Locate the cell with the specified text and output its [x, y] center coordinate. 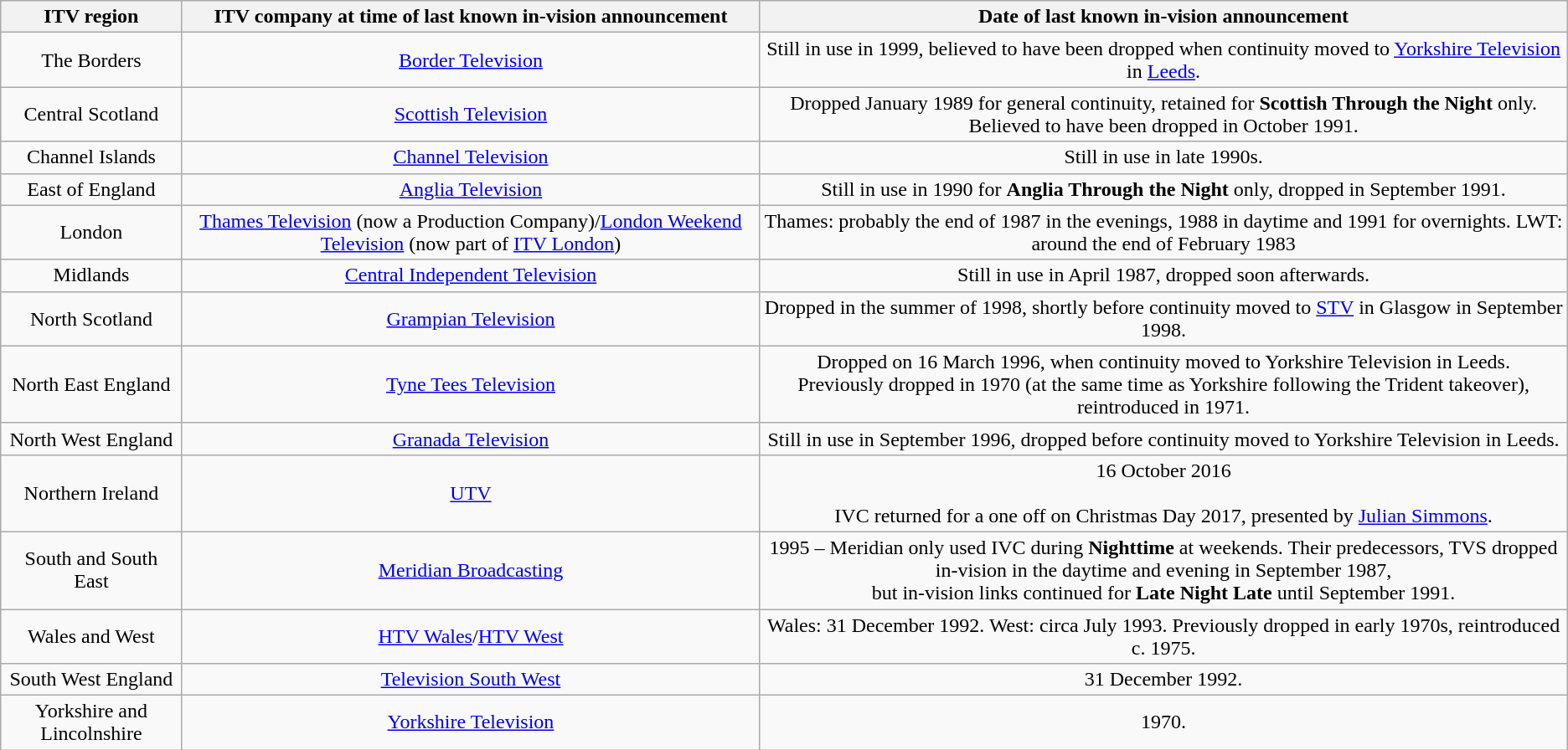
Thames Television (now a Production Company)/London Weekend Television (now part of ITV London) [471, 233]
Channel Islands [91, 157]
Still in use in September 1996, dropped before continuity moved to Yorkshire Television in Leeds. [1163, 439]
South and South East [91, 570]
Wales and West [91, 636]
ITV company at time of last known in-vision announcement [471, 17]
Northern Ireland [91, 493]
Dropped in the summer of 1998, shortly before continuity moved to STV in Glasgow in September 1998. [1163, 318]
Thames: probably the end of 1987 in the evenings, 1988 in daytime and 1991 for overnights. LWT: around the end of February 1983 [1163, 233]
Still in use in 1999, believed to have been dropped when continuity moved to Yorkshire Television in Leeds. [1163, 60]
North West England [91, 439]
Television South West [471, 680]
Still in use in late 1990s. [1163, 157]
Central Scotland [91, 114]
East of England [91, 189]
North Scotland [91, 318]
Still in use in 1990 for Anglia Through the Night only, dropped in September 1991. [1163, 189]
31 December 1992. [1163, 680]
Border Television [471, 60]
The Borders [91, 60]
Date of last known in-vision announcement [1163, 17]
South West England [91, 680]
Scottish Television [471, 114]
Still in use in April 1987, dropped soon afterwards. [1163, 275]
HTV Wales/HTV West [471, 636]
North East England [91, 384]
Grampian Television [471, 318]
Yorkshire Television [471, 723]
Tyne Tees Television [471, 384]
ITV region [91, 17]
1970. [1163, 723]
Central Independent Television [471, 275]
Granada Television [471, 439]
Anglia Television [471, 189]
Yorkshire and Lincolnshire [91, 723]
UTV [471, 493]
Channel Television [471, 157]
London [91, 233]
Dropped January 1989 for general continuity, retained for Scottish Through the Night only. Believed to have been dropped in October 1991. [1163, 114]
Meridian Broadcasting [471, 570]
Wales: 31 December 1992. West: circa July 1993. Previously dropped in early 1970s, reintroduced c. 1975. [1163, 636]
Midlands [91, 275]
16 October 2016IVC returned for a one off on Christmas Day 2017, presented by Julian Simmons. [1163, 493]
